For the text-containing cell, return its midpoint in (X, Y) coordinate format. 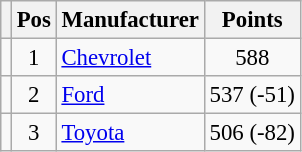
Toyota (130, 133)
Manufacturer (130, 20)
506 (-82) (252, 133)
2 (34, 95)
Points (252, 20)
588 (252, 58)
537 (-51) (252, 95)
3 (34, 133)
Pos (34, 20)
1 (34, 58)
Chevrolet (130, 58)
Ford (130, 95)
